From the cell containing the given text, extract its center point as [X, Y] coordinate. 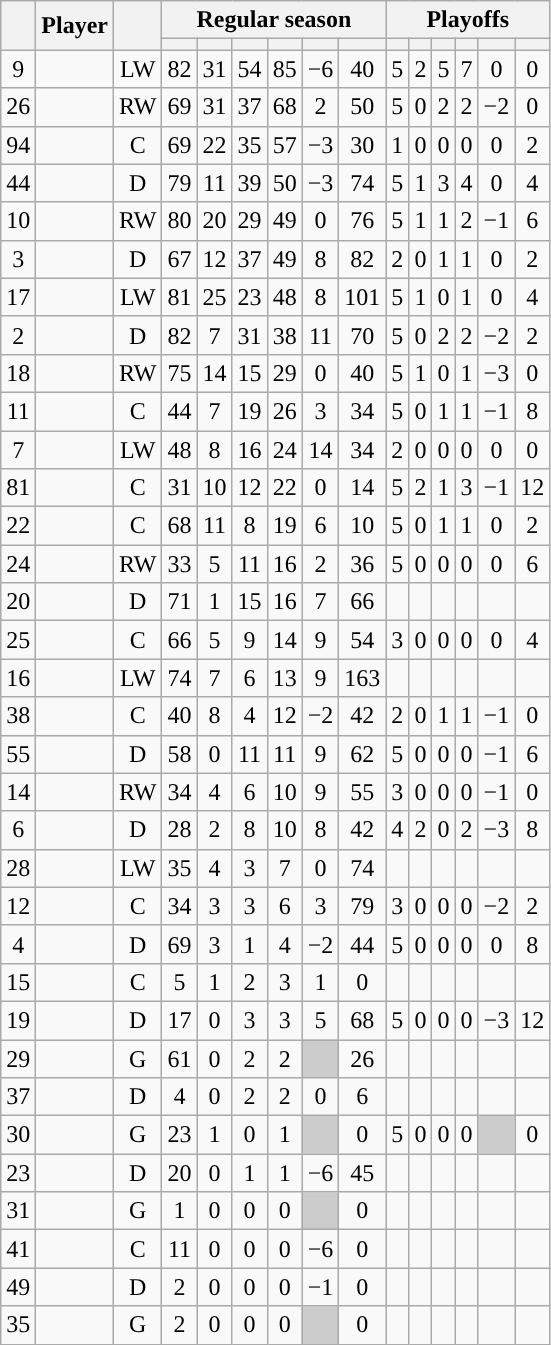
94 [18, 145]
57 [284, 145]
71 [180, 602]
Regular season [274, 20]
36 [362, 564]
61 [180, 1059]
80 [180, 221]
70 [362, 335]
45 [362, 1173]
62 [362, 754]
Player [75, 26]
76 [362, 221]
75 [180, 373]
Playoffs [468, 20]
163 [362, 678]
67 [180, 259]
33 [180, 564]
41 [18, 1249]
101 [362, 297]
58 [180, 754]
13 [284, 678]
18 [18, 373]
85 [284, 69]
39 [250, 183]
